Pinpoint the cell where the given text exists, returning its (X, Y) midpoint coordinate. 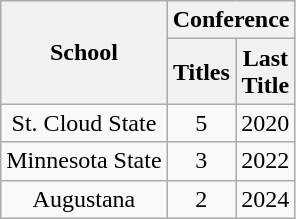
Augustana (84, 199)
5 (201, 123)
2022 (266, 161)
School (84, 52)
2024 (266, 199)
3 (201, 161)
2 (201, 199)
LastTitle (266, 72)
Titles (201, 72)
St. Cloud State (84, 123)
Conference (231, 20)
Minnesota State (84, 161)
2020 (266, 123)
